Return [X, Y] of the center of cell containing provided text 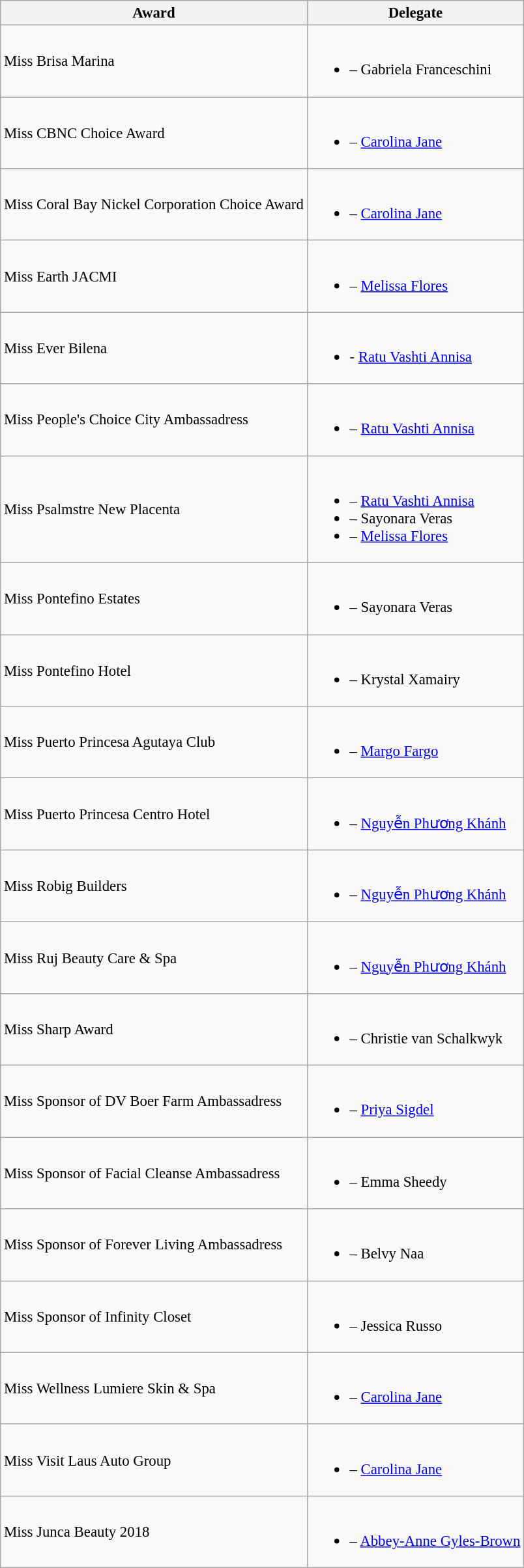
– Ratu Vashti Annisa – Sayonara Veras – Melissa Flores [416, 509]
Miss Wellness Lumiere Skin & Spa [154, 1388]
– Christie van Schalkwyk [416, 1030]
Miss Junca Beauty 2018 [154, 1532]
Miss Puerto Princesa Agutaya Club [154, 742]
– Jessica Russo [416, 1316]
Miss People's Choice City Ambassadress [154, 420]
Miss Sharp Award [154, 1030]
Miss Brisa Marina [154, 61]
– Abbey-Anne Gyles-Brown [416, 1532]
Miss Ruj Beauty Care & Spa [154, 957]
Miss Pontefino Hotel [154, 671]
Miss Sponsor of Facial Cleanse Ambassadress [154, 1173]
– Sayonara Veras [416, 599]
– Emma Sheedy [416, 1173]
Award [154, 13]
– Krystal Xamairy [416, 671]
- Ratu Vashti Annisa [416, 348]
– Gabriela Franceschini [416, 61]
Miss Ever Bilena [154, 348]
Miss Robig Builders [154, 886]
Miss Sponsor of Forever Living Ambassadress [154, 1245]
Miss Puerto Princesa Centro Hotel [154, 814]
Miss Sponsor of Infinity Closet [154, 1316]
Miss CBNC Choice Award [154, 133]
– Priya Sigdel [416, 1101]
– Margo Fargo [416, 742]
Miss Visit Laus Auto Group [154, 1460]
Delegate [416, 13]
Miss Sponsor of DV Boer Farm Ambassadress [154, 1101]
Miss Coral Bay Nickel Corporation Choice Award [154, 205]
– Belvy Naa [416, 1245]
– Melissa Flores [416, 276]
Miss Pontefino Estates [154, 599]
Miss Psalmstre New Placenta [154, 509]
– Ratu Vashti Annisa [416, 420]
Miss Earth JACMI [154, 276]
